Find where the given text appears and provide that cell's center as [x, y] coordinate. 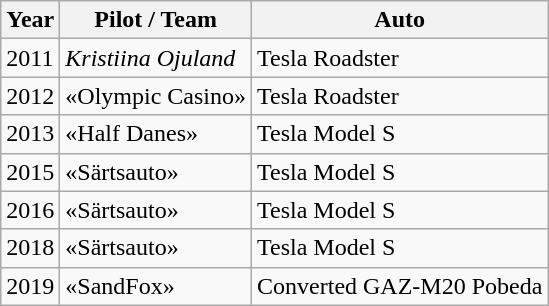
2016 [30, 210]
2015 [30, 172]
Auto [400, 20]
Pilot / Team [156, 20]
2018 [30, 248]
Year [30, 20]
«Half Danes» [156, 134]
2019 [30, 286]
«SandFox» [156, 286]
2013 [30, 134]
2012 [30, 96]
2011 [30, 58]
Kristiina Ojuland [156, 58]
«Olympic Casino» [156, 96]
Converted GAZ-M20 Pobeda [400, 286]
